Scan for the cell matching the given text and deliver its (x, y) coordinate at center. 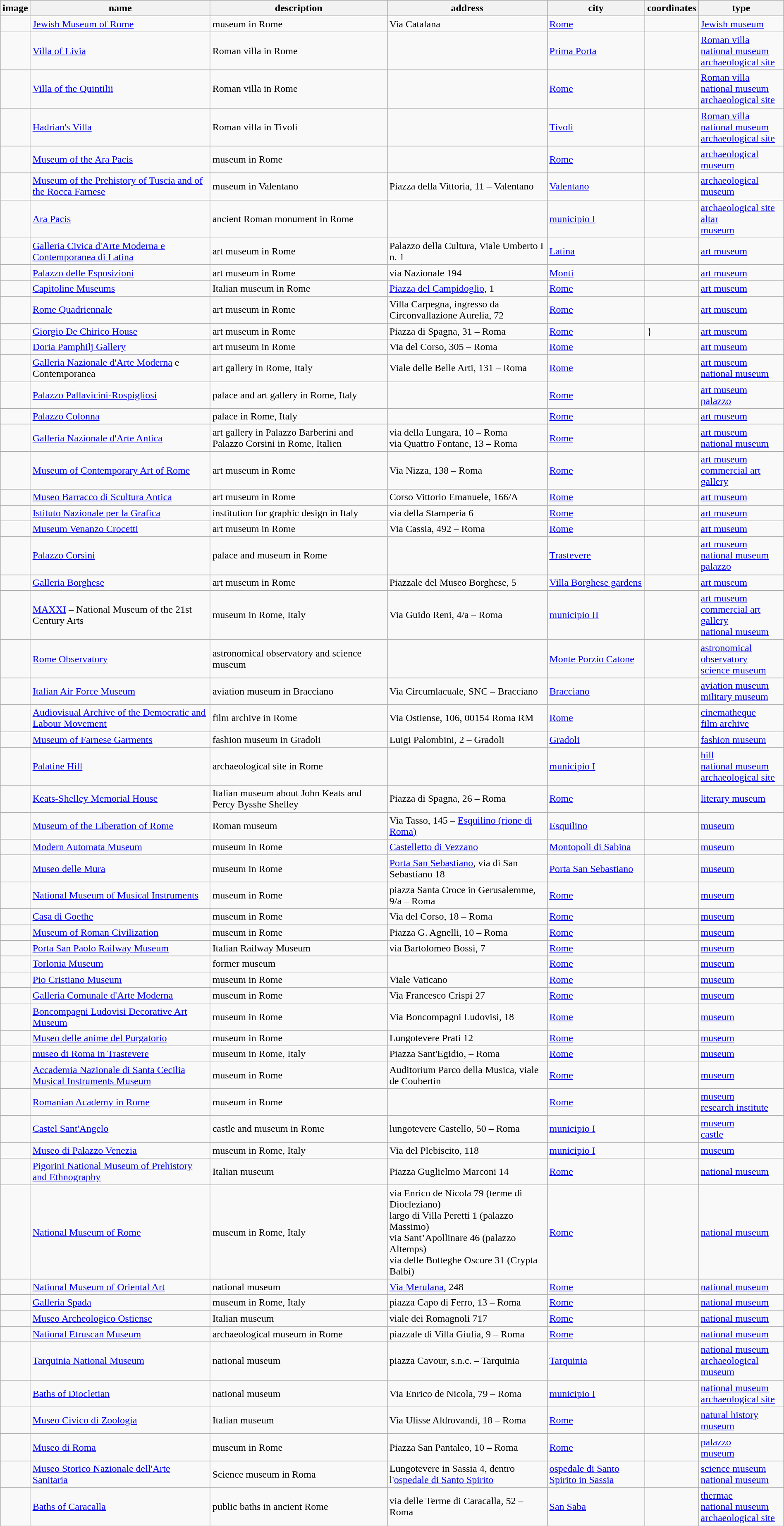
institution for graphic design in Italy (299, 513)
Viale Vaticano (467, 980)
Museum of Roman Civilization (120, 932)
Italian Air Force Museum (120, 691)
Roman museum (299, 826)
Piazza Guglielmo Marconi 14 (467, 1171)
ancient Roman monument in Rome (299, 219)
National Etruscan Museum (120, 1334)
Bracciano (596, 691)
Science museum in Roma (299, 1474)
Jewish museum (741, 24)
Museo Archeologico Ostiense (120, 1318)
San Saba (596, 1507)
Via del Plebiscito, 118 (467, 1150)
Italian museum in Rome (299, 288)
art museumnational museumpalazzo (741, 556)
Piazza Sant'Egidio, – Roma (467, 1054)
Galleria Borghese (120, 582)
Via Cassia, 492 – Roma (467, 529)
Via Ulisse Aldrovandi, 18 – Roma (467, 1421)
via Bartolomeo Bossi, 7 (467, 948)
Museo delle anime del Purgatorio (120, 1038)
city (596, 8)
Hadrian's Villa (120, 127)
Romanian Academy in Rome (120, 1102)
palace and museum in Rome (299, 556)
astronomical observatoryscience museum (741, 659)
Auditorium Parco della Musica, viale de Coubertin (467, 1075)
museumresearch institute (741, 1102)
Galleria Spada (120, 1303)
Palazzo Pallavicini-Rospigliosi (120, 395)
Lungotevere Prati 12 (467, 1038)
Corso Vittorio Emanuele, 166/A (467, 497)
Casa di Goethe (120, 917)
aviation museummilitary museum (741, 691)
Galleria Nazionale d'Arte Moderna e Contemporanea (120, 368)
Villa of Livia (120, 51)
Istituto Nazionale per la Grafica (120, 513)
fashion museum (741, 739)
Montopoli di Sabina (596, 847)
Museo Storico Nazionale dell'Arte Sanitaria (120, 1474)
Luigi Palombini, 2 – Gradoli (467, 739)
Piazza G. Agnelli, 10 – Roma (467, 932)
Rome Quadriennale (120, 309)
Capitoline Museums (120, 288)
viale dei Romagnoli 717 (467, 1318)
via Nazionale 194 (467, 273)
Villa of the Quintilii (120, 89)
Via Tasso, 145 – Esquilino (rione di Roma) (467, 826)
Baths of Caracalla (120, 1507)
Boncompagni Ludovisi Decorative Art Museum (120, 1017)
Museum Venanzo Crocetti (120, 529)
Via Ostiense, 106, 00154 Roma RM (467, 718)
natural history museum (741, 1421)
archaeological site in Rome (299, 767)
Galleria Comunale d'Arte Moderna (120, 995)
name (120, 8)
Via Guido Reni, 4/a – Roma (467, 615)
Viale delle Belle Arti, 131 – Roma (467, 368)
palazzomuseum (741, 1447)
via della Stamperia 6 (467, 513)
National Museum of Oriental Art (120, 1287)
Via del Corso, 18 – Roma (467, 917)
Museo di Palazzo Venezia (120, 1150)
Roman villa in Tivoli (299, 127)
Museo Barracco di Scultura Antica (120, 497)
Italian museum about John Keats and Percy Bysshe Shelley (299, 799)
Museo di Roma (120, 1447)
Lungotevere in Sassia 4, dentro l'ospedale di Santo Spirito (467, 1474)
Villa Borghese gardens (596, 582)
Porta San Sebastiano, via di San Sebastiano 18 (467, 869)
museum in Valentano (299, 186)
Monte Porzio Catone (596, 659)
Baths of Diocletian (120, 1393)
castle and museum in Rome (299, 1129)
Via Enrico de Nicola, 79 – Roma (467, 1393)
Palatine Hill (120, 767)
Esquilino (596, 826)
Accademia Nazionale di Santa Cecilia Musical Instruments Museum (120, 1075)
description (299, 8)
art museumcommercial art gallerynational museum (741, 615)
Italian Railway Museum (299, 948)
archaeological sitealtarmuseum (741, 219)
Prima Porta (596, 51)
literary museum (741, 799)
piazza Cavour, s.n.c. – Tarquinia (467, 1361)
palace and art gallery in Rome, Italy (299, 395)
} (672, 331)
Tarquinia (596, 1361)
National Museum of Rome (120, 1232)
ospedale di Santo Spirito in Sassia (596, 1474)
Gradoli (596, 739)
piazzale di Villa Giulia, 9 – Roma (467, 1334)
Via Nizza, 138 – Roma (467, 470)
Piazzale del Museo Borghese, 5 (467, 582)
Piazza di Spagna, 31 – Roma (467, 331)
Palazzo Corsini (120, 556)
aviation museum in Bracciano (299, 691)
Keats-Shelley Memorial House (120, 799)
Piazza San Pantaleo, 10 – Roma (467, 1447)
Via Catalana (467, 24)
Via Merulana, 248 (467, 1287)
astronomical observatory and science museum (299, 659)
address (467, 8)
lungotevere Castello, 50 – Roma (467, 1129)
archaeological museum in Rome (299, 1334)
Doria Pamphilj Gallery (120, 347)
museumcastle (741, 1129)
Pio Cristiano Museum (120, 980)
Galleria Nazionale d'Arte Antica (120, 438)
Jewish Museum of Rome (120, 24)
Tarquinia National Museum (120, 1361)
cinemathequefilm archive (741, 718)
hillnational museumarchaeological site (741, 767)
municipio II (596, 615)
science museumnational museum (741, 1474)
piazza Capo di Ferro, 13 – Roma (467, 1303)
Monti (596, 273)
Villa Carpegna, ingresso da Circonvallazione Aurelia, 72 (467, 309)
Museum of Contemporary Art of Rome (120, 470)
Modern Automata Museum (120, 847)
Ara Pacis (120, 219)
Palazzo Colonna (120, 417)
Piazza del Campidoglio, 1 (467, 288)
Via Circumlacuale, SNC – Bracciano (467, 691)
Latina (596, 252)
Castelletto di Vezzano (467, 847)
national museumarchaeological museum (741, 1361)
Palazzo delle Esposizioni (120, 273)
art museumpalazzo (741, 395)
film archive in Rome (299, 718)
type (741, 8)
Museo Civico di Zoologia (120, 1421)
art gallery in Palazzo Barberini and Palazzo Corsini in Rome, Italien (299, 438)
Pigorini National Museum of Prehistory and Ethnography (120, 1171)
Piazza della Vittoria, 11 – Valentano (467, 186)
Via del Corso, 305 – Roma (467, 347)
Trastevere (596, 556)
via delle Terme di Caracalla, 52 – Roma (467, 1507)
Museo delle Mura (120, 869)
Museum of the Ara Pacis (120, 160)
Porta San Sebastiano (596, 869)
former museum (299, 964)
art museumcommercial art gallery (741, 470)
Via Francesco Crispi 27 (467, 995)
Piazza di Spagna, 26 – Roma (467, 799)
coordinates (672, 8)
palace in Rome, Italy (299, 417)
Palazzo della Cultura, Viale Umberto I n. 1 (467, 252)
fashion museum in Gradoli (299, 739)
Museum of the Liberation of Rome (120, 826)
Rome Observatory (120, 659)
piazza Santa Croce in Gerusalemme, 9/a – Roma (467, 895)
via della Lungara, 10 – Romavia Quattro Fontane, 13 – Roma (467, 438)
Castel Sant'Angelo (120, 1129)
Museum of Farnese Garments (120, 739)
image (15, 8)
art gallery in Rome, Italy (299, 368)
Torlonia Museum (120, 964)
Porta San Paolo Railway Museum (120, 948)
Valentano (596, 186)
Via Boncompagni Ludovisi, 18 (467, 1017)
Tivoli (596, 127)
public baths in ancient Rome (299, 1507)
Audiovisual Archive of the Democratic and Labour Movement (120, 718)
National Museum of Musical Instruments (120, 895)
Galleria Civica d'Arte Moderna e Contemporanea di Latina (120, 252)
MAXXI – National Museum of the 21st Century Arts (120, 615)
thermaenational museumarchaeological site (741, 1507)
national museumarchaeological site (741, 1393)
museo di Roma in Trastevere (120, 1054)
Giorgio De Chirico House (120, 331)
Museum of the Prehistory of Tuscia and of the Rocca Farnese (120, 186)
